Capture the cell that displays the provided text and extract its (X, Y) central coordinate. 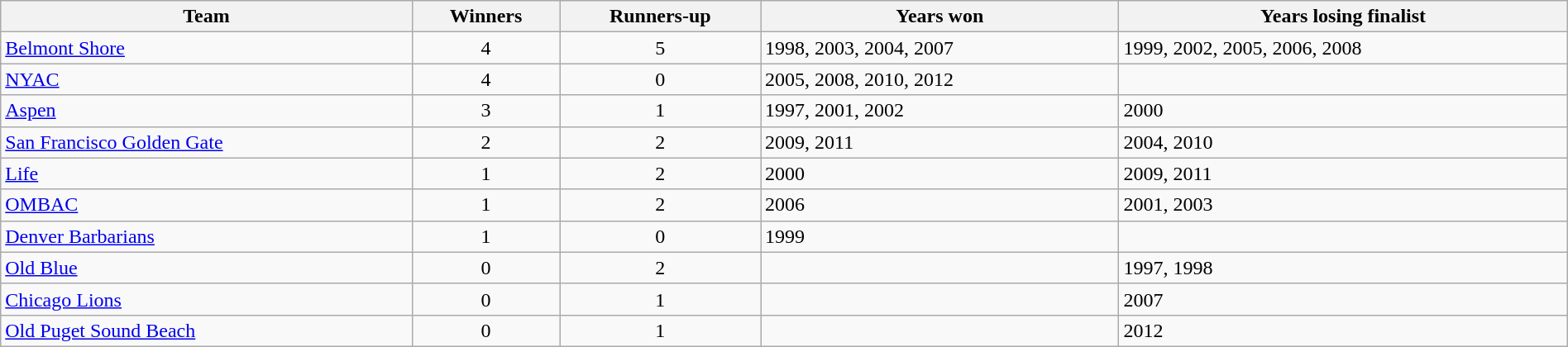
2004, 2010 (1343, 142)
Old Blue (207, 268)
1997, 1998 (1343, 268)
2012 (1343, 330)
Runners-up (660, 17)
Years losing finalist (1343, 17)
Life (207, 173)
5 (660, 48)
3 (486, 111)
Team (207, 17)
Belmont Shore (207, 48)
2007 (1343, 299)
1999 (939, 236)
1999, 2002, 2005, 2006, 2008 (1343, 48)
San Francisco Golden Gate (207, 142)
2001, 2003 (1343, 205)
Years won (939, 17)
NYAC (207, 79)
1997, 2001, 2002 (939, 111)
Old Puget Sound Beach (207, 330)
OMBAC (207, 205)
1998, 2003, 2004, 2007 (939, 48)
Denver Barbarians (207, 236)
2006 (939, 205)
2005, 2008, 2010, 2012 (939, 79)
Chicago Lions (207, 299)
Winners (486, 17)
Aspen (207, 111)
